Detect which cell encompasses the target text, then output its [X, Y] center coordinate. 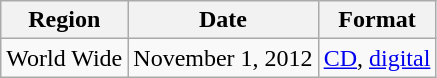
November 1, 2012 [223, 58]
World Wide [64, 58]
CD, digital [377, 58]
Format [377, 20]
Region [64, 20]
Date [223, 20]
